Detect which cell encompasses the target text, then output its (x, y) center coordinate. 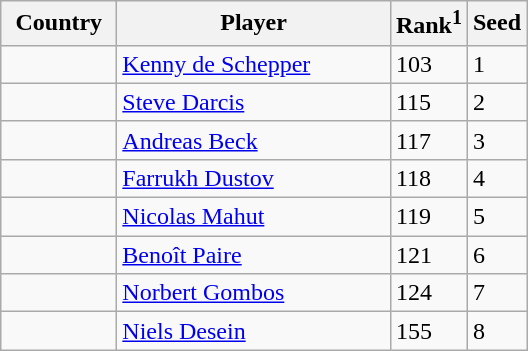
Steve Darcis (254, 102)
118 (428, 178)
3 (496, 140)
121 (428, 255)
Player (254, 24)
Benoît Paire (254, 255)
Niels Desein (254, 331)
103 (428, 64)
Norbert Gombos (254, 293)
Andreas Beck (254, 140)
6 (496, 255)
7 (496, 293)
4 (496, 178)
Kenny de Schepper (254, 64)
1 (496, 64)
Country (59, 24)
Seed (496, 24)
5 (496, 217)
Nicolas Mahut (254, 217)
2 (496, 102)
119 (428, 217)
155 (428, 331)
Rank1 (428, 24)
124 (428, 293)
117 (428, 140)
8 (496, 331)
115 (428, 102)
Farrukh Dustov (254, 178)
